Capture the cell that displays the provided text and extract its [X, Y] central coordinate. 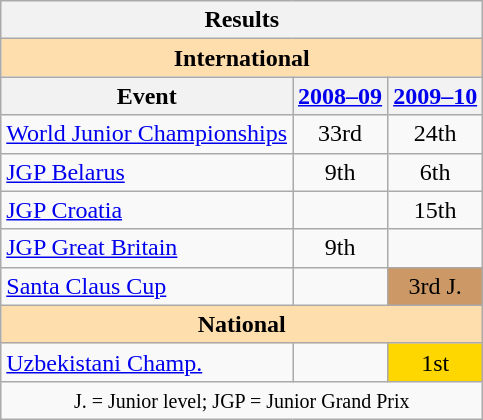
1st [436, 362]
33rd [340, 134]
2009–10 [436, 96]
2008–09 [340, 96]
6th [436, 172]
International [242, 58]
JGP Belarus [147, 172]
JGP Great Britain [147, 248]
24th [436, 134]
3rd J. [436, 286]
JGP Croatia [147, 210]
Results [242, 20]
J. = Junior level; JGP = Junior Grand Prix [242, 400]
National [242, 324]
Event [147, 96]
Uzbekistani Champ. [147, 362]
15th [436, 210]
Santa Claus Cup [147, 286]
World Junior Championships [147, 134]
